Scan for the cell matching the given text and deliver its (X, Y) coordinate at center. 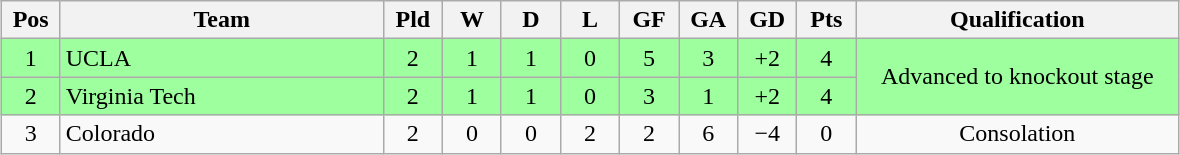
Virginia Tech (222, 96)
6 (708, 134)
GA (708, 20)
UCLA (222, 58)
GF (650, 20)
W (472, 20)
5 (650, 58)
L (590, 20)
Team (222, 20)
Pts (826, 20)
Pos (30, 20)
Colorado (222, 134)
D (530, 20)
Qualification (1018, 20)
Advanced to knockout stage (1018, 77)
Consolation (1018, 134)
−4 (768, 134)
Pld (412, 20)
GD (768, 20)
